Return the (X, Y) coordinate for the center point of the cell that contains the specified text.  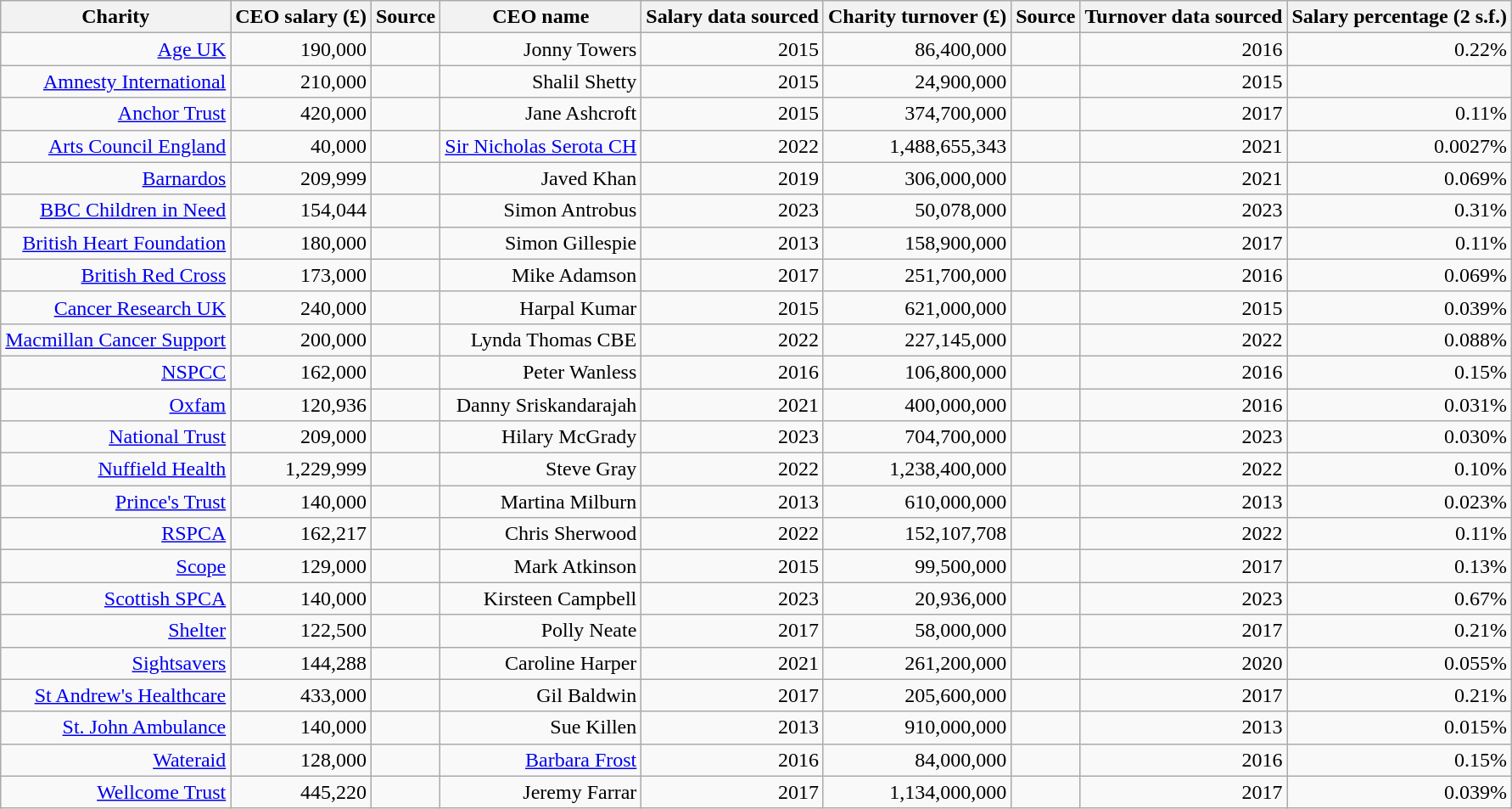
152,107,708 (916, 534)
128,000 (301, 760)
Kirsteen Campbell (541, 598)
1,229,999 (301, 469)
50,078,000 (916, 211)
0.015% (1400, 728)
Wellcome Trust (115, 792)
Arts Council England (115, 146)
Hilary McGrady (541, 437)
910,000,000 (916, 728)
209,999 (301, 178)
Polly Neate (541, 631)
British Red Cross (115, 275)
Cancer Research UK (115, 307)
200,000 (301, 340)
Charity (115, 17)
2019 (733, 178)
National Trust (115, 437)
1,238,400,000 (916, 469)
144,288 (301, 663)
209,000 (301, 437)
Anchor Trust (115, 114)
RSPCA (115, 534)
2020 (1184, 663)
Simon Antrobus (541, 211)
Nuffield Health (115, 469)
Macmillan Cancer Support (115, 340)
Jane Ashcroft (541, 114)
Mike Adamson (541, 275)
Prince's Trust (115, 502)
120,936 (301, 405)
Lynda Thomas CBE (541, 340)
Sue Killen (541, 728)
400,000,000 (916, 405)
86,400,000 (916, 49)
Turnover data sourced (1184, 17)
St. John Ambulance (115, 728)
261,200,000 (916, 663)
Charity turnover (£) (916, 17)
0.088% (1400, 340)
Salary data sourced (733, 17)
0.67% (1400, 598)
NSPCC (115, 372)
154,044 (301, 211)
180,000 (301, 243)
0.13% (1400, 566)
Peter Wanless (541, 372)
240,000 (301, 307)
205,600,000 (916, 695)
0.22% (1400, 49)
Salary percentage (2 s.f.) (1400, 17)
20,936,000 (916, 598)
99,500,000 (916, 566)
251,700,000 (916, 275)
Sir Nicholas Serota CH (541, 146)
Danny Sriskandarajah (541, 405)
Oxfam (115, 405)
Caroline Harper (541, 663)
58,000,000 (916, 631)
Scottish SPCA (115, 598)
0.31% (1400, 211)
Mark Atkinson (541, 566)
0.0027% (1400, 146)
Scope (115, 566)
306,000,000 (916, 178)
40,000 (301, 146)
704,700,000 (916, 437)
Wateraid (115, 760)
0.030% (1400, 437)
610,000,000 (916, 502)
0.023% (1400, 502)
0.10% (1400, 469)
24,900,000 (916, 81)
158,900,000 (916, 243)
0.031% (1400, 405)
122,500 (301, 631)
Jonny Towers (541, 49)
Age UK (115, 49)
CEO salary (£) (301, 17)
Simon Gillespie (541, 243)
420,000 (301, 114)
Barbara Frost (541, 760)
Harpal Kumar (541, 307)
Javed Khan (541, 178)
162,000 (301, 372)
Martina Milburn (541, 502)
Chris Sherwood (541, 534)
190,000 (301, 49)
Steve Gray (541, 469)
Shalil Shetty (541, 81)
621,000,000 (916, 307)
CEO name (541, 17)
129,000 (301, 566)
227,145,000 (916, 340)
Gil Baldwin (541, 695)
1,134,000,000 (916, 792)
1,488,655,343 (916, 146)
0.055% (1400, 663)
433,000 (301, 695)
Sightsavers (115, 663)
Shelter (115, 631)
374,700,000 (916, 114)
106,800,000 (916, 372)
Amnesty International (115, 81)
210,000 (301, 81)
173,000 (301, 275)
Jeremy Farrar (541, 792)
BBC Children in Need (115, 211)
162,217 (301, 534)
British Heart Foundation (115, 243)
445,220 (301, 792)
Barnardos (115, 178)
84,000,000 (916, 760)
St Andrew's Healthcare (115, 695)
